Find where the given text appears and provide that cell's center as [X, Y] coordinate. 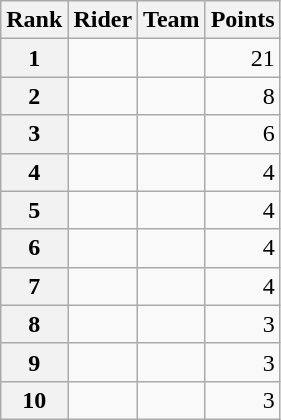
21 [242, 58]
10 [34, 400]
9 [34, 362]
Rider [103, 20]
2 [34, 96]
Rank [34, 20]
1 [34, 58]
Points [242, 20]
Team [172, 20]
5 [34, 210]
7 [34, 286]
